Pinpoint the cell where the given text exists, returning its [x, y] midpoint coordinate. 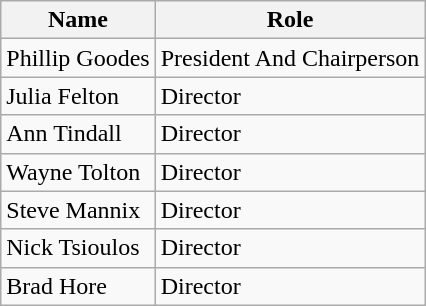
Wayne Tolton [78, 172]
Steve Mannix [78, 210]
Name [78, 20]
Phillip Goodes [78, 58]
President And Chairperson [290, 58]
Ann Tindall [78, 134]
Julia Felton [78, 96]
Role [290, 20]
Brad Hore [78, 286]
Nick Tsioulos [78, 248]
